Locate the cell with the specified text and output its (X, Y) center coordinate. 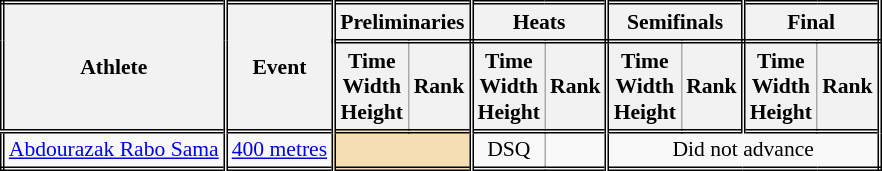
Did not advance (743, 150)
Semifinals (675, 22)
Athlete (114, 67)
Final (811, 22)
Abdourazak Rabo Sama (114, 150)
DSQ (508, 150)
400 metres (279, 150)
Event (279, 67)
Heats (539, 22)
Preliminaries (402, 22)
